Identify which cell holds the provided text, then report its [x, y] central coordinate. 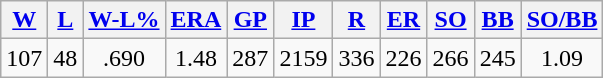
107 [24, 58]
SO/BB [562, 20]
ER [404, 20]
48 [66, 58]
W-L% [124, 20]
L [66, 20]
SO [450, 20]
245 [498, 58]
336 [356, 58]
GP [250, 20]
1.09 [562, 58]
2159 [304, 58]
266 [450, 58]
.690 [124, 58]
R [356, 20]
287 [250, 58]
W [24, 20]
226 [404, 58]
1.48 [196, 58]
IP [304, 20]
ERA [196, 20]
BB [498, 20]
